Return the [X, Y] coordinate for the center point of the cell that contains the specified text.  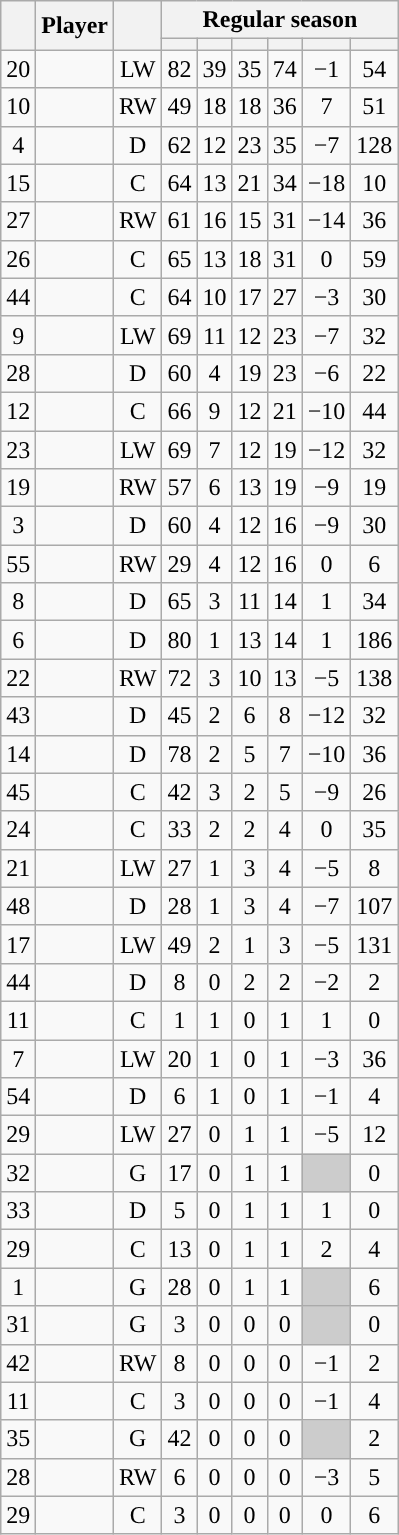
74 [284, 69]
39 [214, 69]
59 [374, 259]
80 [180, 640]
72 [180, 678]
78 [180, 754]
−18 [326, 183]
−6 [326, 373]
Regular season [280, 20]
62 [180, 145]
57 [180, 488]
186 [374, 640]
55 [18, 564]
48 [18, 906]
Player [75, 26]
43 [18, 716]
24 [18, 830]
−14 [326, 221]
131 [374, 944]
107 [374, 906]
138 [374, 678]
−2 [326, 982]
51 [374, 107]
66 [180, 411]
82 [180, 69]
128 [374, 145]
61 [180, 221]
